Return the [x, y] coordinate for the center point of the cell that contains the specified text.  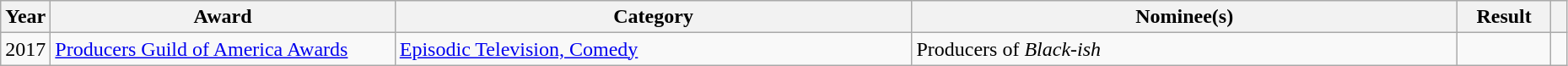
Result [1503, 17]
Producers of Black-ish [1184, 49]
Year [25, 17]
2017 [25, 49]
Episodic Television, Comedy [653, 49]
Producers Guild of America Awards [223, 49]
Nominee(s) [1184, 17]
Award [223, 17]
Category [653, 17]
